Find where the given text appears and provide that cell's center as [X, Y] coordinate. 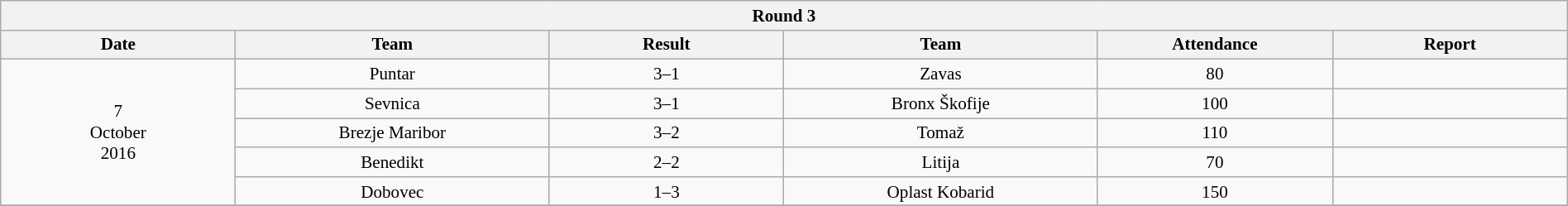
70 [1215, 162]
Dobovec [392, 190]
Sevnica [392, 103]
Bronx Škofije [941, 103]
150 [1215, 190]
80 [1215, 74]
Result [667, 45]
Zavas [941, 74]
7 October 2016 [118, 132]
Date [118, 45]
Oplast Kobarid [941, 190]
110 [1215, 132]
Report [1450, 45]
100 [1215, 103]
Brezje Maribor [392, 132]
Attendance [1215, 45]
2–2 [667, 162]
1–3 [667, 190]
Litija [941, 162]
Tomaž [941, 132]
3–2 [667, 132]
Benedikt [392, 162]
Round 3 [784, 15]
Puntar [392, 74]
